For the text-containing cell, return its midpoint in (x, y) coordinate format. 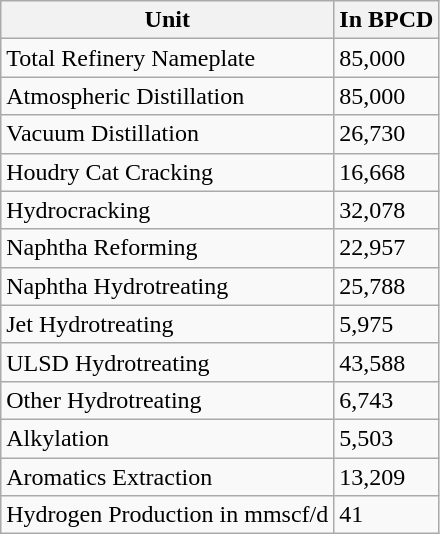
Houdry Cat Cracking (168, 172)
22,957 (386, 248)
Hydrocracking (168, 210)
5,503 (386, 438)
Naphtha Hydrotreating (168, 286)
Unit (168, 20)
26,730 (386, 134)
43,588 (386, 362)
Aromatics Extraction (168, 477)
Alkylation (168, 438)
5,975 (386, 324)
Total Refinery Nameplate (168, 58)
6,743 (386, 400)
In BPCD (386, 20)
25,788 (386, 286)
Naphtha Reforming (168, 248)
Other Hydrotreating (168, 400)
Hydrogen Production in mmscf/d (168, 515)
32,078 (386, 210)
13,209 (386, 477)
ULSD Hydrotreating (168, 362)
16,668 (386, 172)
Atmospheric Distillation (168, 96)
Vacuum Distillation (168, 134)
Jet Hydrotreating (168, 324)
41 (386, 515)
